Capture the cell that displays the provided text and extract its (x, y) central coordinate. 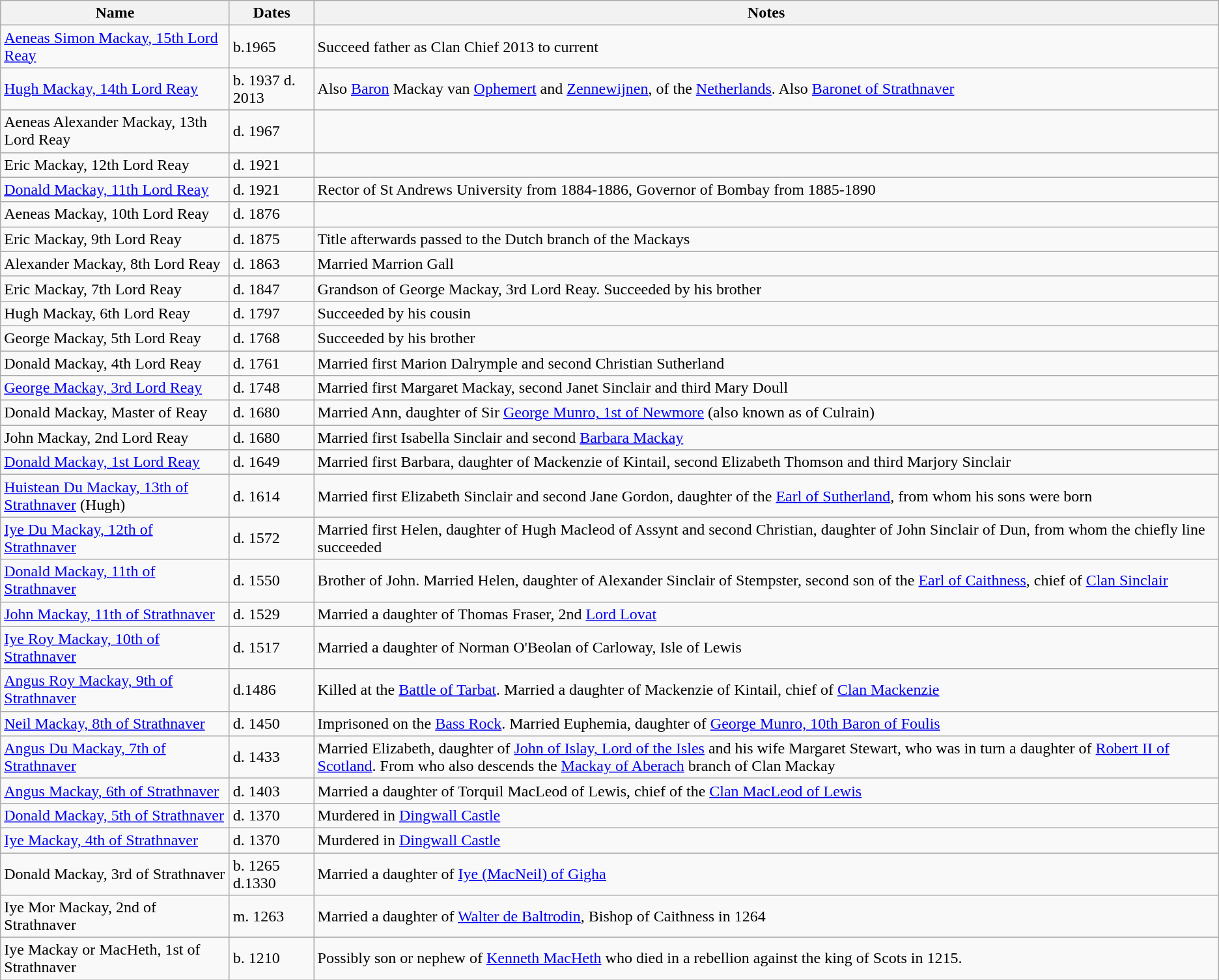
Eric Mackay, 7th Lord Reay (115, 288)
d. 1529 (272, 614)
Hugh Mackay, 6th Lord Reay (115, 313)
Imprisoned on the Bass Rock. Married Euphemia, daughter of George Munro, 10th Baron of Foulis (766, 723)
Brother of John. Married Helen, daughter of Alexander Sinclair of Stempster, second son of the Earl of Caithness, chief of Clan Sinclair (766, 581)
d. 1748 (272, 388)
Notes (766, 13)
John Mackay, 2nd Lord Reay (115, 438)
Huistean Du Mackay, 13th of Strathnaver (Hugh) (115, 496)
Married a daughter of Walter de Baltrodin, Bishop of Caithness in 1264 (766, 917)
Married first Helen, daughter of Hugh Macleod of Assynt and second Christian, daughter of John Sinclair of Dun, from whom the chiefly line succeeded (766, 538)
b.1965 (272, 47)
d. 1875 (272, 239)
Iye Roy Mackay, 10th of Strathnaver (115, 647)
Also Baron Mackay van Ophemert and Zennewijnen, of the Netherlands. Also Baronet of Strathnaver (766, 89)
d. 1649 (272, 462)
Donald Mackay, 1st Lord Reay (115, 462)
Alexander Mackay, 8th Lord Reay (115, 264)
b. 1210 (272, 959)
Succeed father as Clan Chief 2013 to current (766, 47)
George Mackay, 5th Lord Reay (115, 338)
Married a daughter of Iye (MacNeil) of Gigha (766, 874)
d. 1614 (272, 496)
d. 1847 (272, 288)
d. 1967 (272, 132)
Killed at the Battle of Tarbat. Married a daughter of Mackenzie of Kintail, chief of Clan Mackenzie (766, 690)
Donald Mackay, 3rd of Strathnaver (115, 874)
d. 1450 (272, 723)
Donald Mackay, Master of Reay (115, 413)
Donald Mackay, 11th Lord Reay (115, 189)
Succeeded by his cousin (766, 313)
Donald Mackay, 4th Lord Reay (115, 363)
Title afterwards passed to the Dutch branch of the Mackays (766, 239)
George Mackay, 3rd Lord Reay (115, 388)
Eric Mackay, 9th Lord Reay (115, 239)
Angus Roy Mackay, 9th of Strathnaver (115, 690)
Iye Mackay, 4th of Strathnaver (115, 840)
Married a daughter of Thomas Fraser, 2nd Lord Lovat (766, 614)
Angus Mackay, 6th of Strathnaver (115, 791)
Hugh Mackay, 14th Lord Reay (115, 89)
d. 1761 (272, 363)
Donald Mackay, 5th of Strathnaver (115, 815)
Married first Isabella Sinclair and second Barbara Mackay (766, 438)
Iye Mor Mackay, 2nd of Strathnaver (115, 917)
Dates (272, 13)
Married Marrion Gall (766, 264)
d. 1550 (272, 581)
Aeneas Simon Mackay, 15th Lord Reay (115, 47)
d. 1797 (272, 313)
d.1486 (272, 690)
Succeeded by his brother (766, 338)
m. 1263 (272, 917)
d. 1517 (272, 647)
d. 1863 (272, 264)
Possibly son or nephew of Kenneth MacHeth who died in a rebellion against the king of Scots in 1215. (766, 959)
Married a daughter of Torquil MacLeod of Lewis, chief of the Clan MacLeod of Lewis (766, 791)
Angus Du Mackay, 7th of Strathnaver (115, 757)
Iye Du Mackay, 12th of Strathnaver (115, 538)
Donald Mackay, 11th of Strathnaver (115, 581)
Married first Elizabeth Sinclair and second Jane Gordon, daughter of the Earl of Sutherland, from whom his sons were born (766, 496)
d. 1433 (272, 757)
Rector of St Andrews University from 1884-1886, Governor of Bombay from 1885-1890 (766, 189)
Aeneas Alexander Mackay, 13th Lord Reay (115, 132)
Grandson of George Mackay, 3rd Lord Reay. Succeeded by his brother (766, 288)
d. 1876 (272, 214)
Married Ann, daughter of Sir George Munro, 1st of Newmore (also known as of Culrain) (766, 413)
Iye Mackay or MacHeth, 1st of Strathnaver (115, 959)
b. 1937 d. 2013 (272, 89)
John Mackay, 11th of Strathnaver (115, 614)
d. 1403 (272, 791)
Married first Marion Dalrymple and second Christian Sutherland (766, 363)
b. 1265 d.1330 (272, 874)
Married first Barbara, daughter of Mackenzie of Kintail, second Elizabeth Thomson and third Marjory Sinclair (766, 462)
Neil Mackay, 8th of Strathnaver (115, 723)
Eric Mackay, 12th Lord Reay (115, 165)
Name (115, 13)
Married a daughter of Norman O'Beolan of Carloway, Isle of Lewis (766, 647)
Aeneas Mackay, 10th Lord Reay (115, 214)
d. 1572 (272, 538)
d. 1768 (272, 338)
Married first Margaret Mackay, second Janet Sinclair and third Mary Doull (766, 388)
